Scan for the cell matching the given text and deliver its (X, Y) coordinate at center. 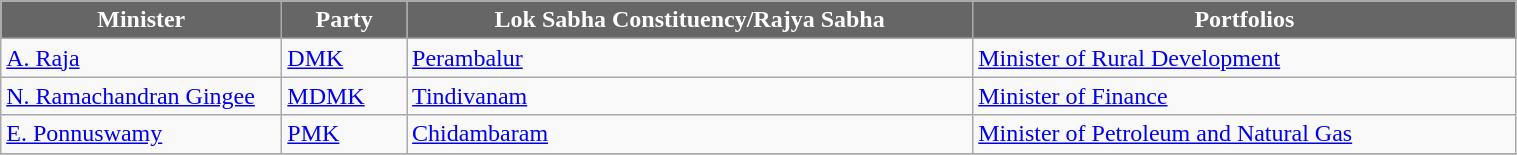
Minister (142, 20)
Perambalur (690, 58)
Party (344, 20)
Minister of Petroleum and Natural Gas (1244, 134)
Chidambaram (690, 134)
Portfolios (1244, 20)
Lok Sabha Constituency/Rajya Sabha (690, 20)
PMK (344, 134)
Tindivanam (690, 96)
E. Ponnuswamy (142, 134)
N. Ramachandran Gingee (142, 96)
DMK (344, 58)
Minister of Rural Development (1244, 58)
MDMK (344, 96)
A. Raja (142, 58)
Minister of Finance (1244, 96)
